Output the (X, Y) coordinate of the center of the cell containing the given text.  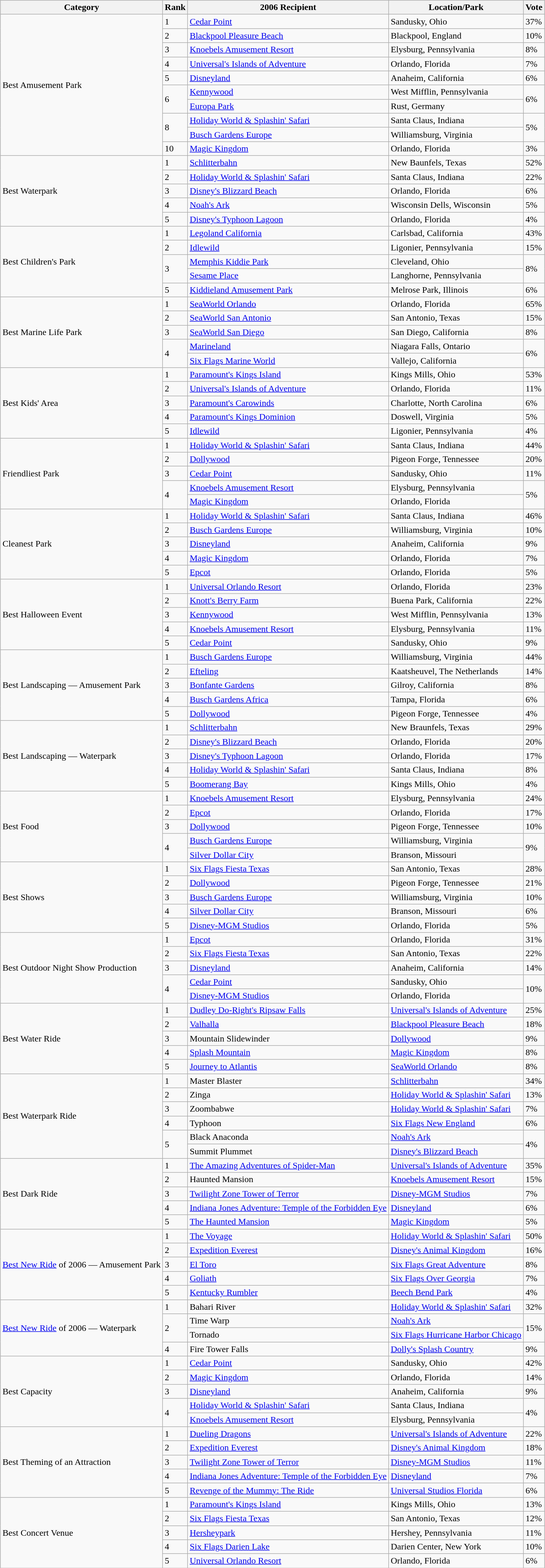
Valhalla (288, 1024)
Hersheypark (288, 1533)
Melrose Park, Illinois (456, 290)
Legoland California (288, 233)
Langhorne, Pennsylvania (456, 276)
Six Flags Darien Lake (288, 1547)
Six Flags New England (456, 1123)
Hershey, Pennsylvania (456, 1533)
Europa Park (288, 106)
Best Waterpark (82, 191)
10 (175, 148)
Kiddieland Amusement Park (288, 290)
Master Blaster (288, 1081)
Best Marine Life Park (82, 332)
29% (534, 728)
Mountain Slidewinder (288, 1038)
Wisconsin Dells, Wisconsin (456, 205)
Dueling Dragons (288, 1434)
Best Children's Park (82, 262)
Best Amusement Park (82, 85)
Sesame Place (288, 276)
Haunted Mansion (288, 1180)
Best Outdoor Night Show Production (82, 968)
Zoombabwe (288, 1109)
Best New Ride of 2006 — Amusement Park (82, 1264)
Location/Park (456, 7)
Universal Studios Florida (456, 1490)
Summit Plummet (288, 1151)
Kaatsheuvel, The Netherlands (456, 671)
Knott's Berry Farm (288, 600)
23% (534, 586)
35% (534, 1165)
Vote (534, 7)
Charlotte, North Carolina (456, 403)
Best Dark Ride (82, 1194)
Goliath (288, 1278)
Dudley Do-Right's Ripsaw Falls (288, 1010)
31% (534, 939)
Kentucky Rumbler (288, 1292)
Friendliest Park (82, 473)
2006 Recipient (288, 7)
Best Halloween Event (82, 614)
El Toro (288, 1264)
Best Landscaping — Waterpark (82, 756)
Fire Tower Falls (288, 1349)
Busch Gardens Africa (288, 699)
Best Food (82, 826)
Doswell, Virginia (456, 417)
Rank (175, 7)
San Diego, California (456, 332)
SeaWorld San Diego (288, 332)
Best Shows (82, 897)
32% (534, 1306)
52% (534, 163)
Six Flags Marine World (288, 360)
50% (534, 1236)
Six Flags Great Adventure (456, 1264)
Darien Center, New York (456, 1547)
37% (534, 22)
Cleanest Park (82, 544)
Best New Ride of 2006 — Waterpark (82, 1328)
Category (82, 7)
Best Kids' Area (82, 403)
The Amazing Adventures of Spider-Man (288, 1165)
12% (534, 1518)
24% (534, 798)
3% (534, 148)
21% (534, 883)
46% (534, 516)
Niagara Falls, Ontario (456, 346)
Marineland (288, 346)
Buena Park, California (456, 600)
Paramount's Kings Dominion (288, 417)
53% (534, 374)
SeaWorld San Antonio (288, 318)
Best Capacity (82, 1391)
Splash Mountain (288, 1052)
28% (534, 869)
Journey to Atlantis (288, 1066)
Dolly's Splash Country (456, 1349)
65% (534, 304)
Tornado (288, 1335)
Vallejo, California (456, 360)
43% (534, 233)
Six Flags Hurricane Harbor Chicago (456, 1335)
Tampa, Florida (456, 699)
New Baunfels, Texas (456, 163)
Best Theming of an Attraction (82, 1462)
Carlsbad, California (456, 233)
Cleveland, Ohio (456, 262)
Beech Bend Park (456, 1292)
Typhoon (288, 1123)
Boomerang Bay (288, 784)
The Voyage (288, 1236)
Blackpool, England (456, 36)
25% (534, 1010)
Best Landscaping — Amusement Park (82, 685)
Efteling (288, 671)
Bahari River (288, 1306)
6 (175, 99)
Paramount's Carowinds (288, 403)
Best Waterpark Ride (82, 1116)
Revenge of the Mummy: The Ride (288, 1490)
Best Concert Venue (82, 1532)
16% (534, 1250)
42% (534, 1363)
Rust, Germany (456, 106)
Best Water Ride (82, 1038)
Bonfante Gardens (288, 685)
Memphis Kiddie Park (288, 262)
34% (534, 1081)
Zinga (288, 1095)
Black Anaconda (288, 1137)
New Braunfels, Texas (456, 728)
Time Warp (288, 1321)
Gilroy, California (456, 685)
Six Flags Over Georgia (456, 1278)
8 (175, 127)
The Haunted Mansion (288, 1222)
